Output the [x, y] coordinate of the center of the cell containing the given text.  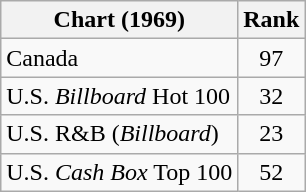
97 [272, 58]
U.S. Cash Box Top 100 [120, 172]
Rank [272, 20]
Chart (1969) [120, 20]
Canada [120, 58]
U.S. Billboard Hot 100 [120, 96]
U.S. R&B (Billboard) [120, 134]
32 [272, 96]
23 [272, 134]
52 [272, 172]
